From the cell containing the given text, extract its center point as (X, Y) coordinate. 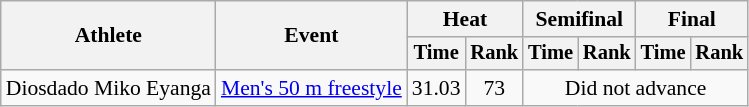
Did not advance (636, 88)
31.03 (436, 88)
Final (692, 19)
Semifinal (579, 19)
Event (312, 36)
Athlete (108, 36)
Diosdado Miko Eyanga (108, 88)
Heat (465, 19)
73 (495, 88)
Men's 50 m freestyle (312, 88)
